From the cell containing the given text, extract its center point as [x, y] coordinate. 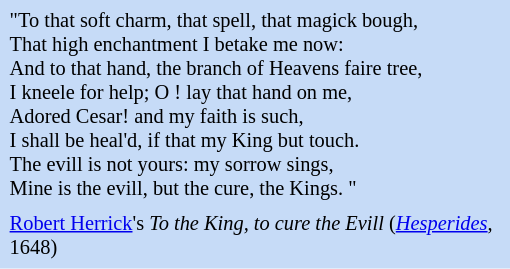
Robert Herrick's To the King, to cure the Evill (Hesperides, 1648) [256, 236]
